Determine the [X, Y] coordinate at the center of the cell enclosing the given text.  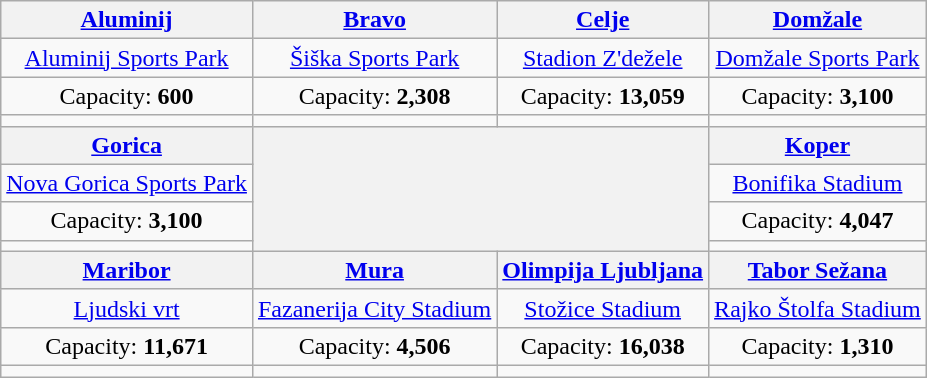
Mura [374, 270]
Aluminij Sports Park [127, 58]
Capacity: 11,671 [127, 346]
Tabor Sežana [818, 270]
Gorica [127, 145]
Bonifika Stadium [818, 183]
Ljudski vrt [127, 308]
Fazanerija City Stadium [374, 308]
Capacity: 1,310 [818, 346]
Maribor [127, 270]
Capacity: 16,038 [603, 346]
Koper [818, 145]
Domžale [818, 20]
Nova Gorica Sports Park [127, 183]
Šiška Sports Park [374, 58]
Domžale Sports Park [818, 58]
Capacity: 600 [127, 96]
Capacity: 4,047 [818, 221]
Capacity: 2,308 [374, 96]
Rajko Štolfa Stadium [818, 308]
Capacity: 13,059 [603, 96]
Stadion Z'dežele [603, 58]
Aluminij [127, 20]
Celje [603, 20]
Capacity: 4,506 [374, 346]
Bravo [374, 20]
Olimpija Ljubljana [603, 270]
Stožice Stadium [603, 308]
